For the text-containing cell, return its midpoint in [x, y] coordinate format. 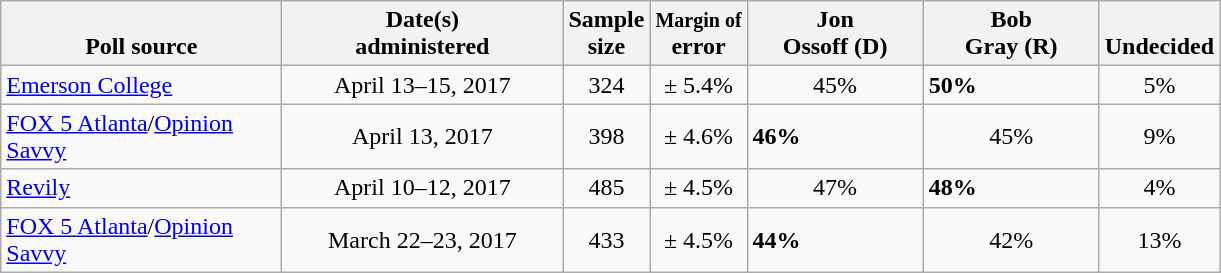
46% [835, 136]
± 5.4% [698, 85]
42% [1011, 240]
April 10–12, 2017 [422, 188]
324 [606, 85]
13% [1159, 240]
April 13–15, 2017 [422, 85]
398 [606, 136]
4% [1159, 188]
Revily [142, 188]
44% [835, 240]
485 [606, 188]
433 [606, 240]
Date(s)administered [422, 34]
48% [1011, 188]
BobGray (R) [1011, 34]
9% [1159, 136]
Undecided [1159, 34]
Emerson College [142, 85]
5% [1159, 85]
50% [1011, 85]
Poll source [142, 34]
Samplesize [606, 34]
April 13, 2017 [422, 136]
47% [835, 188]
± 4.6% [698, 136]
March 22–23, 2017 [422, 240]
Margin oferror [698, 34]
JonOssoff (D) [835, 34]
